Provide the [X, Y] coordinate of the cell's center where the given text is located.  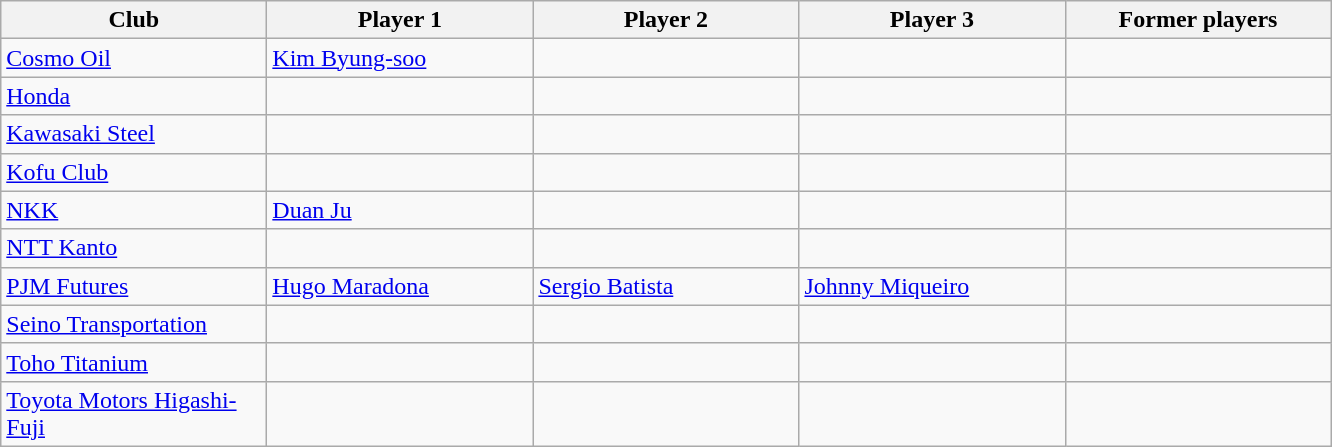
Club [134, 20]
Player 2 [666, 20]
PJM Futures [134, 286]
Former players [1198, 20]
Sergio Batista [666, 286]
Kim Byung-soo [400, 58]
NTT Kanto [134, 248]
Johnny Miqueiro [932, 286]
Honda [134, 96]
Kofu Club [134, 172]
Seino Transportation [134, 324]
Kawasaki Steel [134, 134]
Toyota Motors Higashi-Fuji [134, 414]
Player 1 [400, 20]
Toho Titanium [134, 362]
Cosmo Oil [134, 58]
Duan Ju [400, 210]
NKK [134, 210]
Player 3 [932, 20]
Hugo Maradona [400, 286]
